Return [x, y] of the center of cell containing provided text 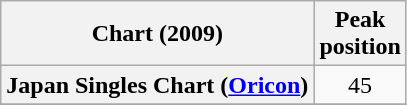
45 [360, 85]
Japan Singles Chart (Oricon) [158, 85]
Chart (2009) [158, 34]
Peakposition [360, 34]
